Find where the given text appears and provide that cell's center as [X, Y] coordinate. 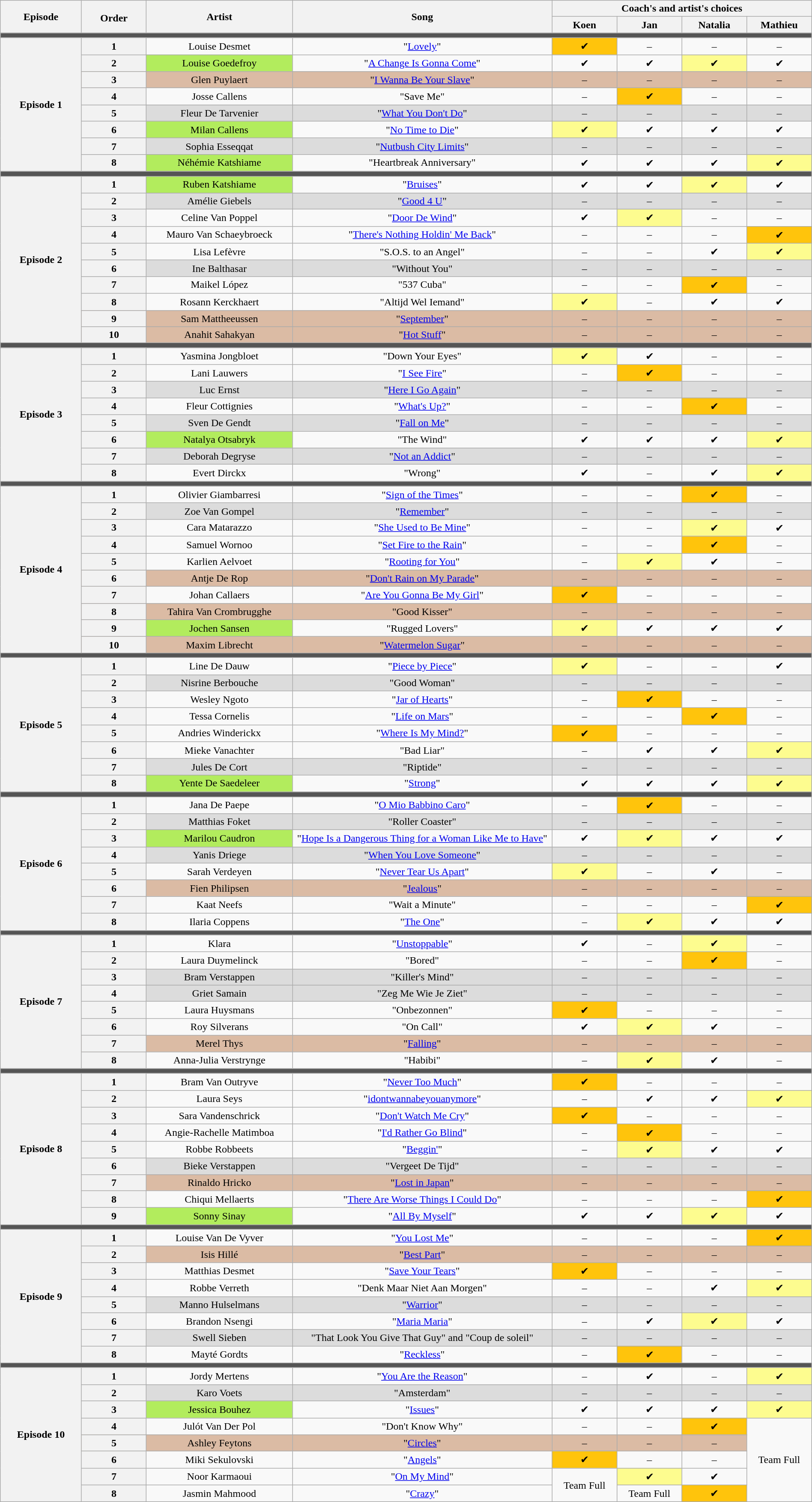
Julót Van Der Pol [219, 1426]
"Denk Maar Niet Aan Morgen" [422, 1288]
Bram Verstappen [219, 977]
Lisa Lefèvre [219, 252]
"537 Cuba" [422, 285]
Yanis Driege [219, 855]
Johan Callaers [219, 595]
Marilou Caudron [219, 839]
Episode 7 [41, 1002]
Fien Philipsen [219, 888]
Ashley Feytons [219, 1443]
Line De Dauw [219, 666]
Natalya Otsabryk [219, 439]
"Jealous" [422, 888]
"Unstoppable" [422, 944]
Miki Sekulovski [219, 1460]
Fleur De Tarvenier [219, 113]
Ine Balthasar [219, 268]
Mauro Van Schaeybroeck [219, 235]
"I See Fire" [422, 373]
"Good Woman" [422, 683]
"Maria Maria" [422, 1321]
"Vergeet De Tijd" [422, 1166]
Lani Lauwers [219, 373]
Brandon Nsengi [219, 1321]
Jordy Mertens [219, 1376]
"S.O.S. to an Angel" [422, 252]
Jana De Paepe [219, 805]
Glen Puylaert [219, 80]
Louise Desmet [219, 46]
Fleur Cottignies [219, 406]
Luc Ernst [219, 390]
Cara Matarazzo [219, 528]
Anna-Julia Verstrynge [219, 1060]
"Good 4 U" [422, 201]
"Life on Mars" [422, 717]
Episode 3 [41, 415]
"There Are Worse Things I Could Do" [422, 1199]
"Down Your Eyes" [422, 356]
"Crazy" [422, 1493]
Josse Callens [219, 96]
Roy Silverans [219, 1027]
Sonny Sinay [219, 1216]
Yasmina Jongbloet [219, 356]
"Set Fire to the Rain" [422, 545]
Olivier Giambarresi [219, 495]
"Don't Rain on My Parade" [422, 578]
Maikel López [219, 285]
Natalia [714, 25]
Celine Van Poppel [219, 218]
Laura Huysmans [219, 1010]
"Nutbush City Limits" [422, 146]
Jules De Cort [219, 767]
Episode 1 [41, 105]
Ruben Katshiame [219, 185]
Nisrine Berbouche [219, 683]
"idontwannabeyouanymore" [422, 1099]
"Habibi" [422, 1060]
"Strong" [422, 783]
"Good Kisser" [422, 612]
"Here I Go Again" [422, 390]
Wesley Ngoto [219, 699]
"Never Too Much" [422, 1082]
Episode 6 [41, 863]
"No Time to Die" [422, 130]
"She Used to Be Mine" [422, 528]
Tahira Van Crombrugghe [219, 612]
"Where Is My Mind?" [422, 733]
"Zeg Me Wie Je Ziet" [422, 993]
"Issues" [422, 1409]
Jochen Sansen [219, 628]
Episode 9 [41, 1296]
"O Mio Babbino Caro" [422, 805]
Samuel Wornoo [219, 545]
Sam Mattheeussen [219, 318]
"Falling" [422, 1043]
Matthias Foket [219, 822]
Rosann Kerckhaert [219, 302]
Antje De Rop [219, 578]
"Are You Gonna Be My Girl" [422, 595]
Jan [650, 25]
"The One" [422, 922]
"Sign of the Times" [422, 495]
Deborah Degryse [219, 456]
Episode 4 [41, 570]
Amélie Giebels [219, 201]
Coach's and artist's choices [682, 9]
Artist [219, 17]
Order [114, 17]
Sara Vandenschrick [219, 1116]
Mathieu [779, 25]
"You Are the Reason" [422, 1376]
"Angels" [422, 1460]
"Beggin'" [422, 1150]
"I Wanna Be Your Slave" [422, 80]
"Watermelon Sugar" [422, 645]
"There's Nothing Holdin' Me Back" [422, 235]
"Riptide" [422, 767]
Episode [41, 17]
Episode 2 [41, 260]
"Save Your Tears" [422, 1271]
Robbe Robbeets [219, 1150]
Anahit Sahakyan [219, 335]
"Onbezonnen" [422, 1010]
Chiqui Mellaerts [219, 1199]
"Lost in Japan" [422, 1182]
Manno Hulselmans [219, 1305]
Sven De Gendt [219, 423]
Klara [219, 944]
Mayté Gordts [219, 1355]
Kaat Neefs [219, 905]
"I'd Rather Go Blind" [422, 1133]
Swell Sieben [219, 1338]
Karlien Aelvoet [219, 562]
Koen [585, 25]
Zoe Van Gompel [219, 511]
"All By Myself" [422, 1216]
Episode 5 [41, 725]
Laura Seys [219, 1099]
Merel Thys [219, 1043]
Song [422, 17]
"Never Tear Us Apart" [422, 872]
Andries Winderickx [219, 733]
"Killer's Mind" [422, 977]
Matthias Desmet [219, 1271]
Milan Callens [219, 130]
"Door De Wind" [422, 218]
Tessa Cornelis [219, 717]
"What's Up?" [422, 406]
"That Look You Give That Guy" and "Coup de soleil" [422, 1338]
Evert Dirckx [219, 473]
Louise Goedefroy [219, 63]
"Wait a Minute" [422, 905]
"Wrong" [422, 473]
"On Call" [422, 1027]
"What You Don't Do" [422, 113]
Mieke Vanachter [219, 750]
Laura Duymelinck [219, 961]
"The Wind" [422, 439]
"Hot Stuff" [422, 335]
"Not an Addict" [422, 456]
Maxim Librecht [219, 645]
Rinaldo Hricko [219, 1182]
"Don't Know Why" [422, 1426]
"Amsterdam" [422, 1393]
"Save Me" [422, 96]
"Bruises" [422, 185]
Louise Van De Vyver [219, 1238]
"Fall on Me" [422, 423]
"Don't Watch Me Cry" [422, 1116]
Ilaria Coppens [219, 922]
Sophia Esseqqat [219, 146]
"Without You" [422, 268]
"Remember" [422, 511]
Episode 10 [41, 1435]
Néhémie Katshiame [219, 163]
"Bored" [422, 961]
"When You Love Someone" [422, 855]
"Piece by Piece" [422, 666]
"Heartbreak Anniversary" [422, 163]
"Jar of Hearts" [422, 699]
"Rooting for You" [422, 562]
Robbe Verreth [219, 1288]
"Warrior" [422, 1305]
Yente De Saedeleer [219, 783]
"Altijd Wel Iemand" [422, 302]
"Hope Is a Dangerous Thing for a Woman Like Me to Have" [422, 839]
"September" [422, 318]
Bram Van Outryve [219, 1082]
Karo Voets [219, 1393]
"On My Mind" [422, 1477]
Episode 8 [41, 1149]
Jasmin Mahmood [219, 1493]
"You Lost Me" [422, 1238]
"Circles" [422, 1443]
"Best Part" [422, 1254]
Bieke Verstappen [219, 1166]
"Rugged Lovers" [422, 628]
Noor Karmaoui [219, 1477]
Angie-Rachelle Matimboa [219, 1133]
Isis Hillé [219, 1254]
"A Change Is Gonna Come" [422, 63]
Sarah Verdeyen [219, 872]
"Bad Liar" [422, 750]
Jessica Bouhez [219, 1409]
"Lovely" [422, 46]
Griet Samain [219, 993]
"Reckless" [422, 1355]
"Roller Coaster" [422, 822]
